Search for the cell housing the specified text and yield its (x, y) center coordinate. 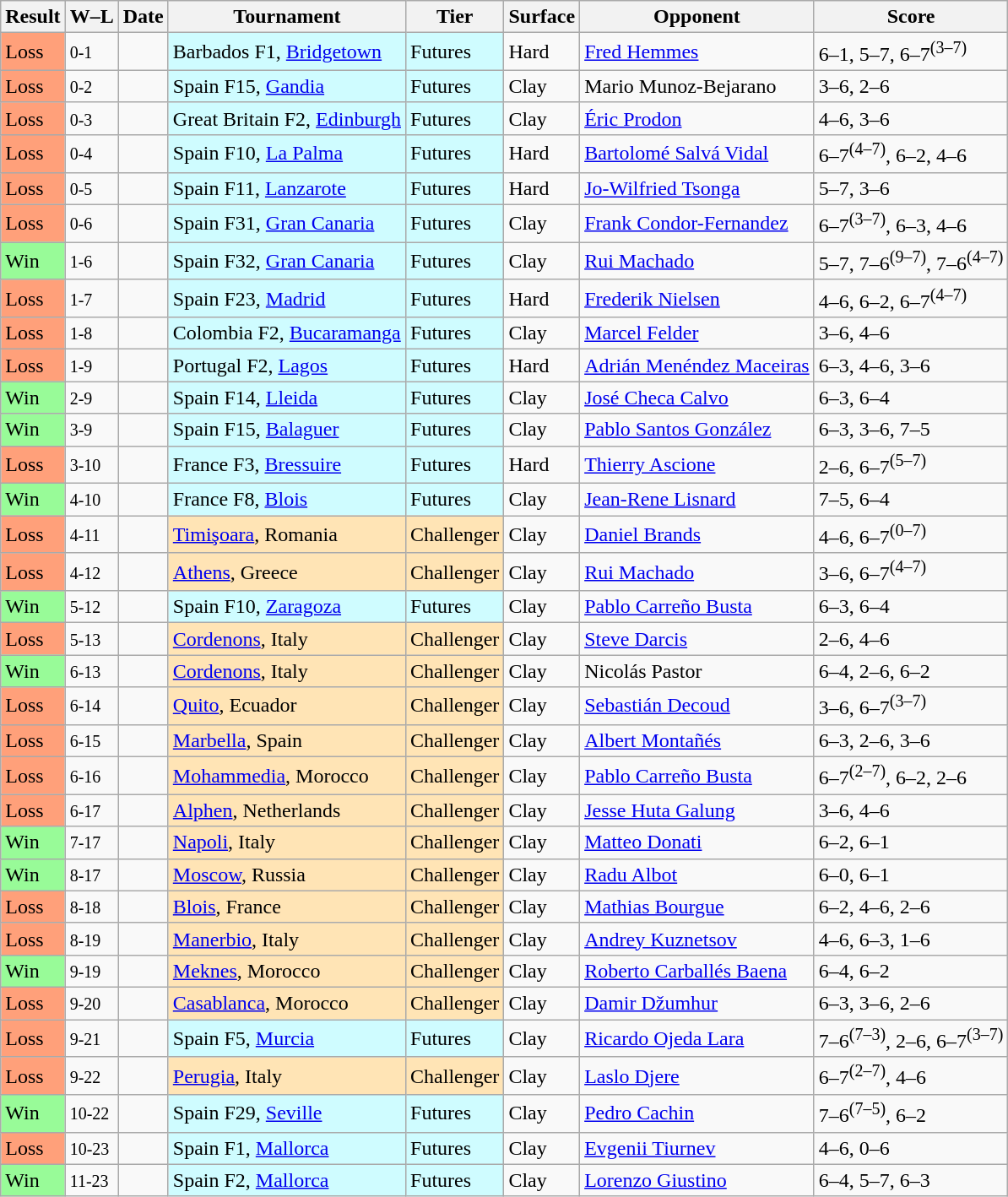
5–7, 3–6 (911, 188)
3–6, 2–6 (911, 86)
Éric Prodon (697, 118)
José Checa Calvo (697, 398)
Fred Hemmes (697, 52)
Bartolomé Salvá Vidal (697, 154)
4–6, 6–3, 1–6 (911, 939)
4–6, 6–2, 6–7(4–7) (911, 299)
3–6, 6–7(3–7) (911, 706)
Pedro Cachin (697, 1114)
5-12 (91, 607)
France F8, Blois (287, 500)
Frederik Nielsen (697, 299)
6-17 (91, 810)
Athens, Greece (287, 572)
Jo-Wilfried Tsonga (697, 188)
Spain F11, Lanzarote (287, 188)
4-10 (91, 500)
Marcel Felder (697, 333)
Jesse Huta Galung (697, 810)
Colombia F2, Bucaramanga (287, 333)
Quito, Ecuador (287, 706)
1-9 (91, 366)
4–6, 0–6 (911, 1148)
Casablanca, Morocco (287, 1003)
France F3, Bressuire (287, 464)
4–6, 3–6 (911, 118)
Alphen, Netherlands (287, 810)
6–7(2–7), 4–6 (911, 1075)
Napoli, Italy (287, 842)
Spain F10, Zaragoza (287, 607)
W–L (91, 17)
5–7, 7–6(9–7), 7–6(4–7) (911, 262)
Date (144, 17)
4-12 (91, 572)
Adrián Menéndez Maceiras (697, 366)
Mathias Bourgue (697, 907)
Tier (455, 17)
7–5, 6–4 (911, 500)
Barbados F1, Bridgetown (287, 52)
Spain F23, Madrid (287, 299)
6–3, 2–6, 3–6 (911, 740)
Evgenii Tiurnev (697, 1148)
Damir Džumhur (697, 1003)
7–6(7–5), 6–2 (911, 1114)
6–2, 6–1 (911, 842)
Andrey Kuznetsov (697, 939)
6–4, 2–6, 6–2 (911, 671)
6–7(4–7), 6–2, 4–6 (911, 154)
Manerbio, Italy (287, 939)
0-4 (91, 154)
2–6, 4–6 (911, 639)
Spain F32, Gran Canaria (287, 262)
8-19 (91, 939)
9-19 (91, 971)
0-3 (91, 118)
1-6 (91, 262)
6–3, 4–6, 3–6 (911, 366)
Spain F15, Balaguer (287, 430)
6-15 (91, 740)
Spain F10, La Palma (287, 154)
6-13 (91, 671)
Marbella, Spain (287, 740)
Spain F14, Lleida (287, 398)
Meknes, Morocco (287, 971)
Spain F1, Mallorca (287, 1148)
Jean-Rene Lisnard (697, 500)
6–0, 6–1 (911, 875)
Score (911, 17)
1-8 (91, 333)
Albert Montañés (697, 740)
7–6(7–3), 2–6, 6–7(3–7) (911, 1038)
Moscow, Russia (287, 875)
Laslo Djere (697, 1075)
10-23 (91, 1148)
2-9 (91, 398)
6–3, 3–6, 2–6 (911, 1003)
Pablo Santos González (697, 430)
7-17 (91, 842)
6-14 (91, 706)
Great Britain F2, Edinburgh (287, 118)
Frank Condor-Fernandez (697, 223)
6–7(3–7), 6–3, 4–6 (911, 223)
3–6, 6–7(4–7) (911, 572)
9-20 (91, 1003)
6–2, 4–6, 2–6 (911, 907)
9-22 (91, 1075)
0-2 (91, 86)
1-7 (91, 299)
Mohammedia, Morocco (287, 777)
8-18 (91, 907)
4-11 (91, 535)
Nicolás Pastor (697, 671)
Opponent (697, 17)
Tournament (287, 17)
Daniel Brands (697, 535)
Steve Darcis (697, 639)
3-10 (91, 464)
0-6 (91, 223)
0-5 (91, 188)
10-22 (91, 1114)
6–7(2–7), 6–2, 2–6 (911, 777)
0-1 (91, 52)
Spain F31, Gran Canaria (287, 223)
9-21 (91, 1038)
Timişoara, Romania (287, 535)
Roberto Carballés Baena (697, 971)
Mario Munoz-Bejarano (697, 86)
6-16 (91, 777)
Surface (542, 17)
Spain F15, Gandia (287, 86)
Perugia, Italy (287, 1075)
6–3, 3–6, 7–5 (911, 430)
Spain F29, Seville (287, 1114)
Lorenzo Giustino (697, 1180)
Spain F5, Murcia (287, 1038)
8-17 (91, 875)
6–4, 6–2 (911, 971)
5-13 (91, 639)
Portugal F2, Lagos (287, 366)
6–1, 5–7, 6–7(3–7) (911, 52)
3-9 (91, 430)
Result (33, 17)
Ricardo Ojeda Lara (697, 1038)
Blois, France (287, 907)
Spain F2, Mallorca (287, 1180)
Matteo Donati (697, 842)
Radu Albot (697, 875)
Thierry Ascione (697, 464)
6–4, 5–7, 6–3 (911, 1180)
Sebastián Decoud (697, 706)
2–6, 6–7(5–7) (911, 464)
4–6, 6–7(0–7) (911, 535)
11-23 (91, 1180)
